Extract the (X, Y) coordinate from the center of the cell holding the provided text.  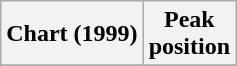
Peakposition (189, 34)
Chart (1999) (72, 34)
